For the text-containing cell, return its midpoint in [x, y] coordinate format. 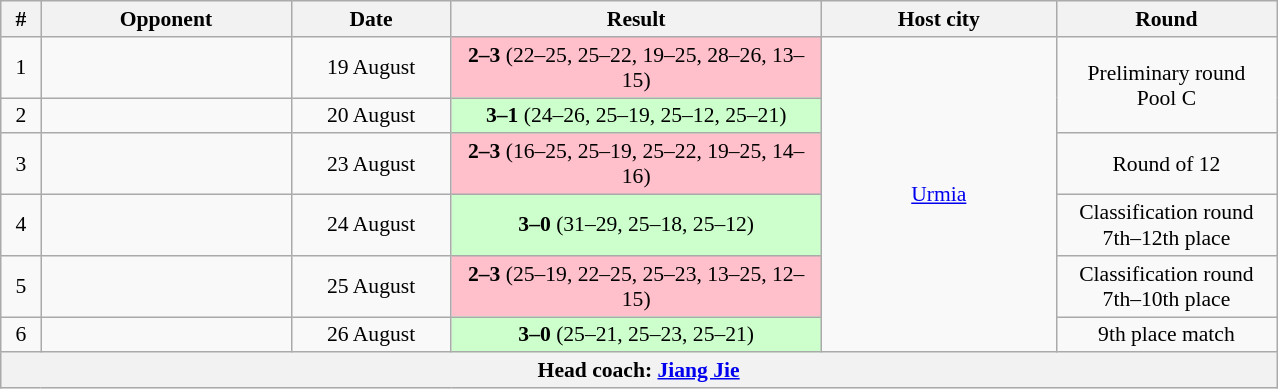
3–0 (31–29, 25–18, 25–12) [636, 226]
Head coach: Jiang Jie [639, 371]
25 August [371, 286]
23 August [371, 164]
Urmia [938, 195]
2–3 (16–25, 25–19, 25–22, 19–25, 14–16) [636, 164]
4 [21, 226]
24 August [371, 226]
Result [636, 19]
3 [21, 164]
Classification round7th–12th place [1166, 226]
3–1 (24–26, 25–19, 25–12, 25–21) [636, 116]
Opponent [166, 19]
3–0 (25–21, 25–23, 25–21) [636, 335]
26 August [371, 335]
19 August [371, 68]
2–3 (25–19, 22–25, 25–23, 13–25, 12–15) [636, 286]
9th place match [1166, 335]
2 [21, 116]
5 [21, 286]
# [21, 19]
6 [21, 335]
Classification round7th–10th place [1166, 286]
Date [371, 19]
Preliminary roundPool C [1166, 86]
20 August [371, 116]
2–3 (22–25, 25–22, 19–25, 28–26, 13–15) [636, 68]
Round [1166, 19]
1 [21, 68]
Round of 12 [1166, 164]
Host city [938, 19]
